Return the (X, Y) coordinate for the center point of the cell that contains the specified text.  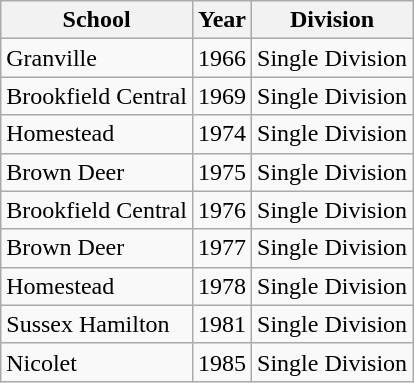
Granville (97, 58)
Sussex Hamilton (97, 324)
School (97, 20)
1978 (222, 286)
1974 (222, 134)
Division (332, 20)
1981 (222, 324)
1966 (222, 58)
1975 (222, 172)
1969 (222, 96)
1985 (222, 362)
1976 (222, 210)
Nicolet (97, 362)
Year (222, 20)
1977 (222, 248)
